Find where the given text appears and provide that cell's center as [X, Y] coordinate. 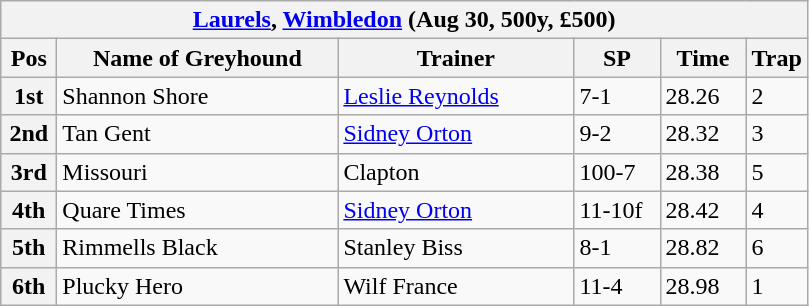
SP [617, 58]
Tan Gent [198, 134]
28.38 [703, 172]
Plucky Hero [198, 286]
Leslie Reynolds [456, 96]
100-7 [617, 172]
4th [29, 210]
Trap [776, 58]
Shannon Shore [198, 96]
11-10f [617, 210]
Missouri [198, 172]
Laurels, Wimbledon (Aug 30, 500y, £500) [404, 20]
Wilf France [456, 286]
7-1 [617, 96]
4 [776, 210]
Name of Greyhound [198, 58]
2 [776, 96]
28.32 [703, 134]
Stanley Biss [456, 248]
6th [29, 286]
28.42 [703, 210]
6 [776, 248]
1 [776, 286]
1st [29, 96]
28.26 [703, 96]
Clapton [456, 172]
Trainer [456, 58]
11-4 [617, 286]
5th [29, 248]
5 [776, 172]
9-2 [617, 134]
Rimmells Black [198, 248]
28.98 [703, 286]
8-1 [617, 248]
28.82 [703, 248]
3 [776, 134]
Time [703, 58]
3rd [29, 172]
Quare Times [198, 210]
Pos [29, 58]
2nd [29, 134]
